Capture the cell that displays the provided text and extract its [X, Y] central coordinate. 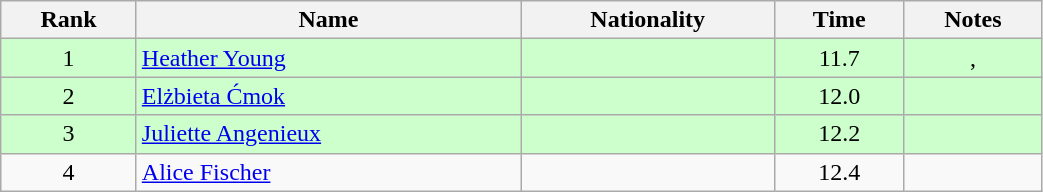
3 [69, 134]
Elżbieta Ćmok [328, 96]
Notes [973, 20]
2 [69, 96]
11.7 [840, 58]
4 [69, 172]
Time [840, 20]
12.2 [840, 134]
Rank [69, 20]
Alice Fischer [328, 172]
Heather Young [328, 58]
Nationality [648, 20]
1 [69, 58]
12.0 [840, 96]
Juliette Angenieux [328, 134]
Name [328, 20]
12.4 [840, 172]
, [973, 58]
